Detect which cell encompasses the target text, then output its (x, y) center coordinate. 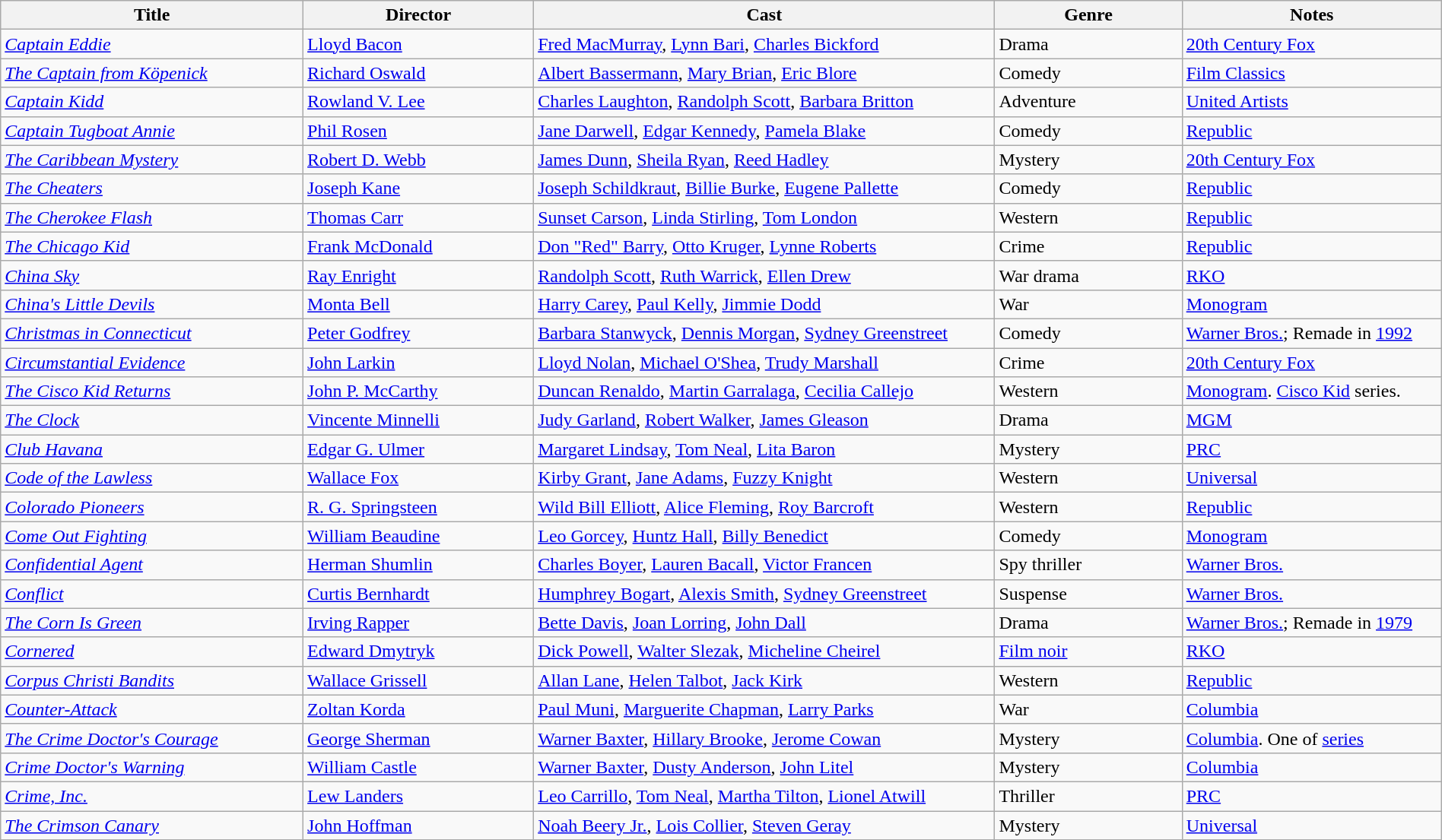
Captain Kidd (152, 102)
Director (418, 15)
Film noir (1088, 651)
Bette Davis, Joan Lorring, John Dall (764, 623)
Richard Oswald (418, 73)
Crime, Inc. (152, 796)
Genre (1088, 15)
John Larkin (418, 363)
War drama (1088, 275)
Peter Godfrey (418, 333)
Sunset Carson, Linda Stirling, Tom London (764, 217)
Come Out Fighting (152, 536)
Phil Rosen (418, 131)
The Crime Doctor's Courage (152, 738)
Barbara Stanwyck, Dennis Morgan, Sydney Greenstreet (764, 333)
Edward Dmytryk (418, 651)
Fred MacMurray, Lynn Bari, Charles Bickford (764, 44)
Ray Enright (418, 275)
William Castle (418, 767)
Jane Darwell, Edgar Kennedy, Pamela Blake (764, 131)
Adventure (1088, 102)
Corpus Christi Bandits (152, 680)
James Dunn, Sheila Ryan, Reed Hadley (764, 160)
Conflict (152, 594)
Crime Doctor's Warning (152, 767)
Leo Carrillo, Tom Neal, Martha Tilton, Lionel Atwill (764, 796)
Humphrey Bogart, Alexis Smith, Sydney Greenstreet (764, 594)
John Hoffman (418, 825)
Leo Gorcey, Huntz Hall, Billy Benedict (764, 536)
Cornered (152, 651)
Kirby Grant, Jane Adams, Fuzzy Knight (764, 478)
Curtis Bernhardt (418, 594)
Confidential Agent (152, 565)
Vincente Minnelli (418, 420)
Margaret Lindsay, Tom Neal, Lita Baron (764, 449)
Paul Muni, Marguerite Chapman, Larry Parks (764, 709)
Noah Beery Jr., Lois Collier, Steven Geray (764, 825)
MGM (1311, 420)
United Artists (1311, 102)
Irving Rapper (418, 623)
Christmas in Connecticut (152, 333)
Judy Garland, Robert Walker, James Gleason (764, 420)
Counter-Attack (152, 709)
R. G. Springsteen (418, 507)
Captain Tugboat Annie (152, 131)
Albert Bassermann, Mary Brian, Eric Blore (764, 73)
The Crimson Canary (152, 825)
Don "Red" Barry, Otto Kruger, Lynne Roberts (764, 246)
Dick Powell, Walter Slezak, Micheline Cheirel (764, 651)
Robert D. Webb (418, 160)
Rowland V. Lee (418, 102)
Club Havana (152, 449)
Charles Boyer, Lauren Bacall, Victor Francen (764, 565)
John P. McCarthy (418, 391)
Frank McDonald (418, 246)
The Cisco Kid Returns (152, 391)
Title (152, 15)
Captain Eddie (152, 44)
Lloyd Bacon (418, 44)
Herman Shumlin (418, 565)
Thomas Carr (418, 217)
Zoltan Korda (418, 709)
The Captain from Köpenick (152, 73)
George Sherman (418, 738)
Code of the Lawless (152, 478)
Warner Bros.; Remade in 1979 (1311, 623)
Monogram. Cisco Kid series. (1311, 391)
Lew Landers (418, 796)
Wallace Grissell (418, 680)
Harry Carey, Paul Kelly, Jimmie Dodd (764, 304)
Randolph Scott, Ruth Warrick, Ellen Drew (764, 275)
Cast (764, 15)
China's Little Devils (152, 304)
William Beaudine (418, 536)
Edgar G. Ulmer (418, 449)
Warner Baxter, Hillary Brooke, Jerome Cowan (764, 738)
The Cheaters (152, 189)
Duncan Renaldo, Martin Garralaga, Cecilia Callejo (764, 391)
Notes (1311, 15)
Film Classics (1311, 73)
Lloyd Nolan, Michael O'Shea, Trudy Marshall (764, 363)
Monta Bell (418, 304)
Warner Baxter, Dusty Anderson, John Litel (764, 767)
The Corn Is Green (152, 623)
Wallace Fox (418, 478)
Spy thriller (1088, 565)
Suspense (1088, 594)
Charles Laughton, Randolph Scott, Barbara Britton (764, 102)
China Sky (152, 275)
The Chicago Kid (152, 246)
Wild Bill Elliott, Alice Fleming, Roy Barcroft (764, 507)
Allan Lane, Helen Talbot, Jack Kirk (764, 680)
Circumstantial Evidence (152, 363)
Joseph Schildkraut, Billie Burke, Eugene Pallette (764, 189)
Columbia. One of series (1311, 738)
The Caribbean Mystery (152, 160)
The Cherokee Flash (152, 217)
Warner Bros.; Remade in 1992 (1311, 333)
Thriller (1088, 796)
Colorado Pioneers (152, 507)
The Clock (152, 420)
Joseph Kane (418, 189)
